From the cell containing the given text, extract its center point as (x, y) coordinate. 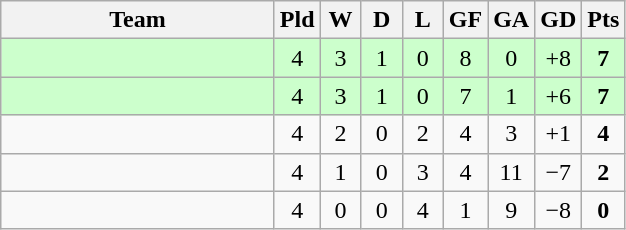
Team (138, 20)
11 (512, 172)
+6 (558, 96)
8 (465, 58)
−7 (558, 172)
L (422, 20)
+8 (558, 58)
D (382, 20)
W (340, 20)
GA (512, 20)
+1 (558, 134)
GD (558, 20)
GF (465, 20)
Pts (604, 20)
Pld (297, 20)
9 (512, 210)
−8 (558, 210)
